Return the (X, Y) coordinate for the center point of the cell that contains the specified text.  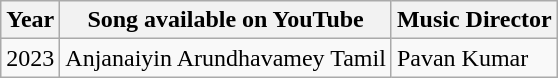
2023 (30, 58)
Song available on YouTube (226, 20)
Pavan Kumar (474, 58)
Anjanaiyin Arundhavamey Tamil (226, 58)
Music Director (474, 20)
Year (30, 20)
